Output the [X, Y] coordinate of the center of the cell containing the given text.  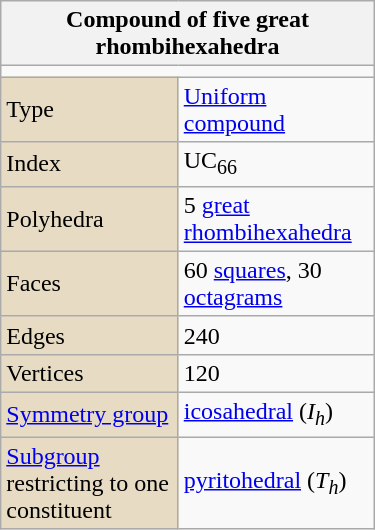
Edges [90, 335]
icosahedral (Ih) [276, 415]
Type [90, 110]
Index [90, 164]
Symmetry group [90, 415]
240 [276, 335]
Faces [90, 284]
Subgroup restricting to one constituent [90, 483]
5 great rhombihexahedra [276, 218]
pyritohedral (Th) [276, 483]
UC66 [276, 164]
Polyhedra [90, 218]
Uniform compound [276, 110]
Vertices [90, 373]
120 [276, 373]
Compound of five great rhombihexahedra [188, 34]
60 squares, 30 octagrams [276, 284]
